Locate the cell with the specified text and output its (x, y) center coordinate. 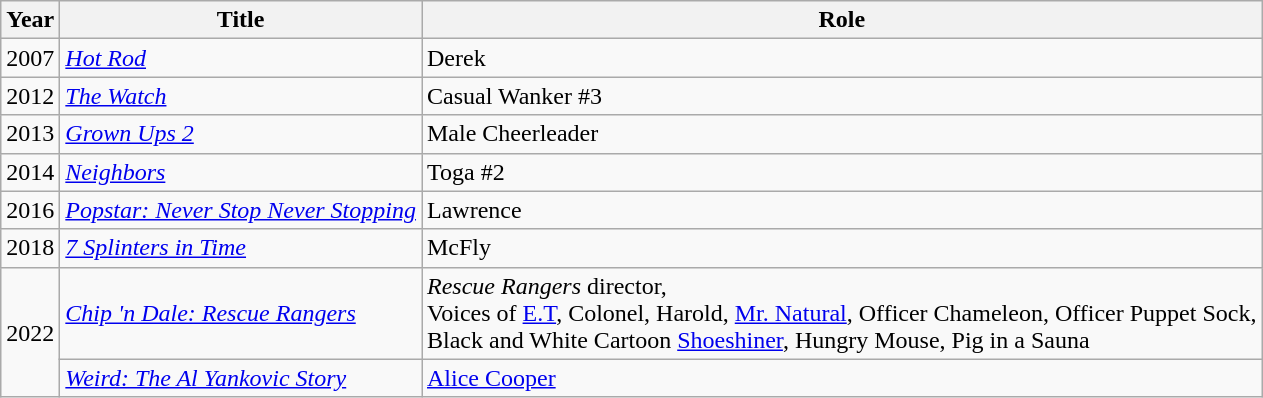
Hot Rod (241, 58)
7 Splinters in Time (241, 248)
McFly (842, 248)
Popstar: Never Stop Never Stopping (241, 210)
2014 (30, 172)
Neighbors (241, 172)
Alice Cooper (842, 378)
Male Cheerleader (842, 134)
2012 (30, 96)
Title (241, 20)
2022 (30, 332)
Toga #2 (842, 172)
Casual Wanker #3 (842, 96)
Lawrence (842, 210)
The Watch (241, 96)
2013 (30, 134)
2007 (30, 58)
2018 (30, 248)
Year (30, 20)
2016 (30, 210)
Grown Ups 2 (241, 134)
Chip 'n Dale: Rescue Rangers (241, 313)
Weird: The Al Yankovic Story (241, 378)
Role (842, 20)
Derek (842, 58)
